Search for the cell housing the specified text and yield its [x, y] center coordinate. 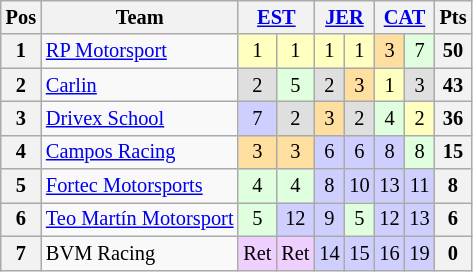
Carlin [140, 85]
BVM Racing [140, 253]
Team [140, 17]
10 [359, 186]
50 [454, 51]
0 [454, 253]
36 [454, 118]
14 [329, 253]
EST [276, 17]
11 [420, 186]
CAT [404, 17]
Teo Martín Motorsport [140, 219]
16 [389, 253]
Pts [454, 17]
Campos Racing [140, 152]
43 [454, 85]
Drivex School [140, 118]
9 [329, 219]
Pos [21, 17]
Fortec Motorsports [140, 186]
19 [420, 253]
JER [344, 17]
RP Motorsport [140, 51]
